Find where the given text appears and provide that cell's center as [X, Y] coordinate. 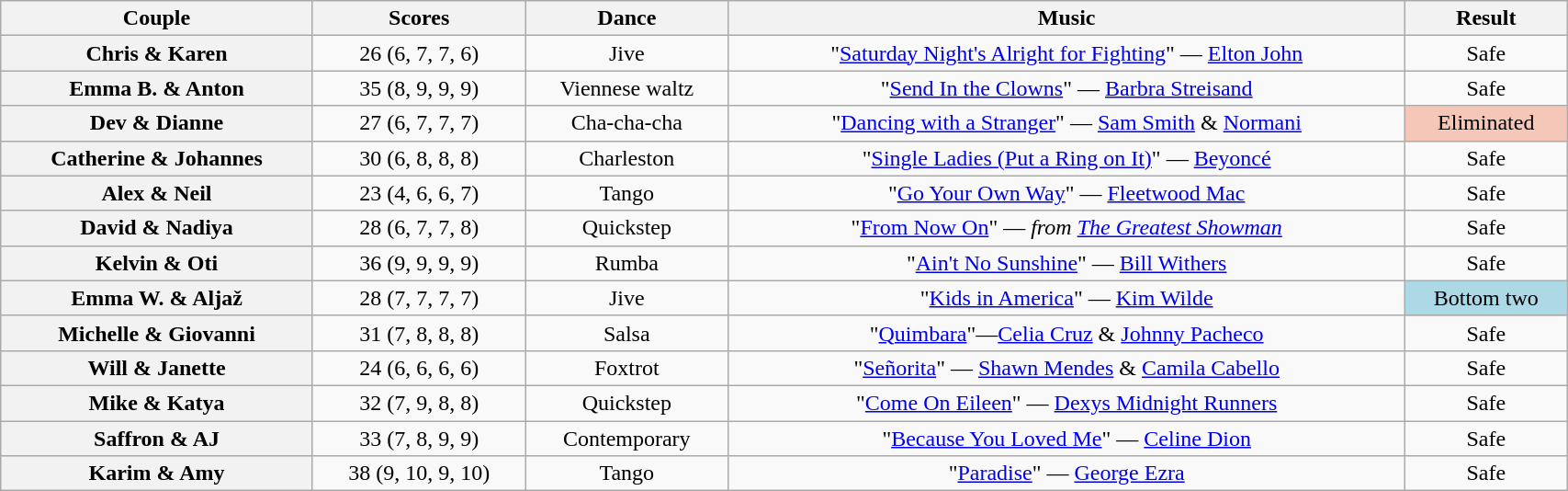
Scores [419, 18]
Michelle & Giovanni [157, 333]
36 (9, 9, 9, 9) [419, 263]
"From Now On" — from The Greatest Showman [1066, 228]
Emma W. & Aljaž [157, 298]
24 (6, 6, 6, 6) [419, 368]
"Send In the Clowns" — Barbra Streisand [1066, 88]
Bottom two [1486, 298]
38 (9, 10, 9, 10) [419, 474]
"Come On Eileen" — Dexys Midnight Runners [1066, 403]
28 (7, 7, 7, 7) [419, 298]
Cha-cha-cha [626, 123]
"Because You Loved Me" — Celine Dion [1066, 439]
Chris & Karen [157, 53]
28 (6, 7, 7, 8) [419, 228]
35 (8, 9, 9, 9) [419, 88]
Emma B. & Anton [157, 88]
Viennese waltz [626, 88]
Couple [157, 18]
Saffron & AJ [157, 439]
"Dancing with a Stranger" — Sam Smith & Normani [1066, 123]
Foxtrot [626, 368]
Rumba [626, 263]
Charleston [626, 158]
Alex & Neil [157, 193]
"Kids in America" — Kim Wilde [1066, 298]
Contemporary [626, 439]
Eliminated [1486, 123]
Music [1066, 18]
"Single Ladies (Put a Ring on It)" — Beyoncé [1066, 158]
27 (6, 7, 7, 7) [419, 123]
Dance [626, 18]
Result [1486, 18]
Mike & Katya [157, 403]
26 (6, 7, 7, 6) [419, 53]
"Señorita" — Shawn Mendes & Camila Cabello [1066, 368]
David & Nadiya [157, 228]
"Paradise" — George Ezra [1066, 474]
Kelvin & Oti [157, 263]
"Ain't No Sunshine" — Bill Withers [1066, 263]
Will & Janette [157, 368]
"Go Your Own Way" — Fleetwood Mac [1066, 193]
Salsa [626, 333]
"Saturday Night's Alright for Fighting" — Elton John [1066, 53]
Dev & Dianne [157, 123]
32 (7, 9, 8, 8) [419, 403]
"Quimbara"—Celia Cruz & Johnny Pacheco [1066, 333]
30 (6, 8, 8, 8) [419, 158]
Karim & Amy [157, 474]
Catherine & Johannes [157, 158]
33 (7, 8, 9, 9) [419, 439]
31 (7, 8, 8, 8) [419, 333]
23 (4, 6, 6, 7) [419, 193]
